Return the (X, Y) coordinate for the center point of the cell that contains the specified text.  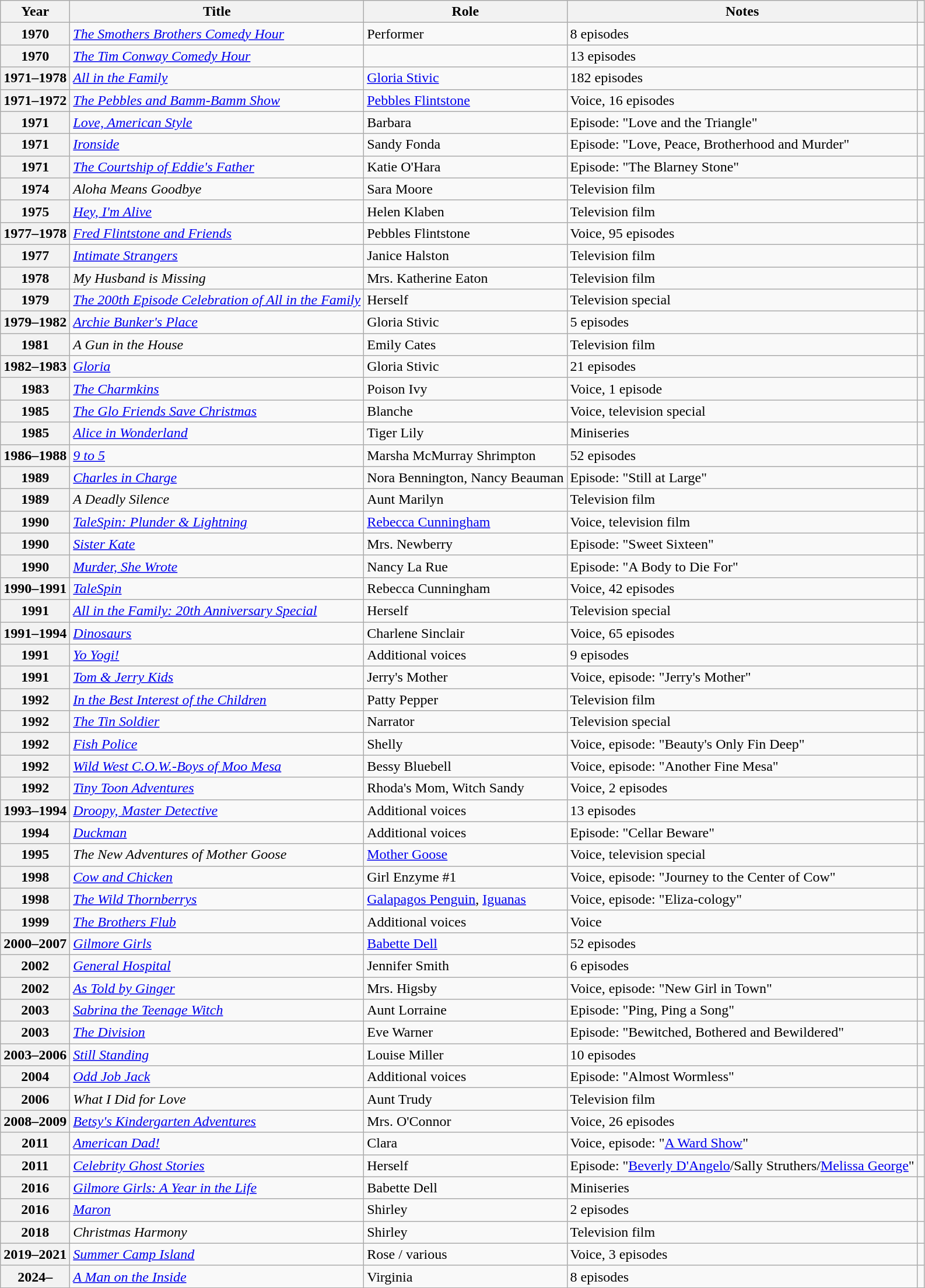
1994 (35, 833)
Jennifer Smith (465, 966)
Janice Halston (465, 255)
Poison Ivy (465, 389)
Sabrina the Teenage Witch (217, 1010)
Voice, 95 episodes (742, 233)
1975 (35, 211)
Jerry's Mother (465, 678)
2000–2007 (35, 943)
Yo Yogi! (217, 655)
Cow and Chicken (217, 877)
1981 (35, 345)
Aunt Lorraine (465, 1010)
Virginia (465, 1276)
Rose / various (465, 1254)
Eve Warner (465, 1033)
Still Standing (217, 1055)
1982–1983 (35, 367)
Episode: "Sweet Sixteen" (742, 544)
2018 (35, 1232)
1993–1994 (35, 810)
In the Best Interest of the Children (217, 700)
2019–2021 (35, 1254)
Celebrity Ghost Stories (217, 1166)
Girl Enzyme #1 (465, 877)
Episode: "Bewitched, Bothered and Bewildered" (742, 1033)
Katie O'Hara (465, 167)
The Charmkins (217, 389)
Helen Klaben (465, 211)
Role (465, 12)
Voice, 42 episodes (742, 588)
Episode: "Almost Wormless" (742, 1077)
Fish Police (217, 744)
Dinosaurs (217, 633)
10 episodes (742, 1055)
Murder, She Wrote (217, 566)
The New Adventures of Mother Goose (217, 855)
1986–1988 (35, 455)
Love, American Style (217, 122)
Sister Kate (217, 544)
Clara (465, 1143)
2004 (35, 1077)
Charles in Charge (217, 478)
182 episodes (742, 78)
Voice, 65 episodes (742, 633)
6 episodes (742, 966)
Bessy Bluebell (465, 766)
21 episodes (742, 367)
The Smothers Brothers Comedy Hour (217, 34)
Voice, episode: "A Ward Show" (742, 1143)
Odd Job Jack (217, 1077)
Patty Pepper (465, 700)
1974 (35, 189)
As Told by Ginger (217, 988)
Mother Goose (465, 855)
Tiny Toon Adventures (217, 788)
A Deadly Silence (217, 500)
2 episodes (742, 1210)
TaleSpin (217, 588)
The 200th Episode Celebration of All in the Family (217, 300)
Notes (742, 12)
Tom & Jerry Kids (217, 678)
Mrs. O'Connor (465, 1121)
Mrs. Higsby (465, 988)
Summer Camp Island (217, 1254)
Sara Moore (465, 189)
9 episodes (742, 655)
Gloria (217, 367)
Maron (217, 1210)
Episode: "Love, Peace, Brotherhood and Murder" (742, 145)
1971–1972 (35, 100)
2003–2006 (35, 1055)
Title (217, 12)
The Tim Conway Comedy Hour (217, 56)
Galapagos Penguin, Iguanas (465, 899)
TaleSpin: Plunder & Lightning (217, 522)
Episode: "Cellar Beware" (742, 833)
Voice, episode: "Eliza-cology" (742, 899)
Aloha Means Goodbye (217, 189)
1971–1978 (35, 78)
1991–1994 (35, 633)
Voice, television film (742, 522)
Duckman (217, 833)
All in the Family (217, 78)
Wild West C.O.W.-Boys of Moo Mesa (217, 766)
Voice (742, 921)
Hey, I'm Alive (217, 211)
General Hospital (217, 966)
The Pebbles and Bamm-Bamm Show (217, 100)
5 episodes (742, 322)
Marsha McMurray Shrimpton (465, 455)
Betsy's Kindergarten Adventures (217, 1121)
2024– (35, 1276)
Fred Flintstone and Friends (217, 233)
What I Did for Love (217, 1099)
Performer (465, 34)
Aunt Trudy (465, 1099)
Tiger Lily (465, 433)
Episode: "Still at Large" (742, 478)
Christmas Harmony (217, 1232)
1983 (35, 389)
Narrator (465, 722)
Barbara (465, 122)
Louise Miller (465, 1055)
Sandy Fonda (465, 145)
American Dad! (217, 1143)
Episode: "Love and the Triangle" (742, 122)
Droopy, Master Detective (217, 810)
Voice, episode: "New Girl in Town" (742, 988)
Voice, 1 episode (742, 389)
1979 (35, 300)
Voice, 26 episodes (742, 1121)
1978 (35, 278)
Nancy La Rue (465, 566)
Episode: "Beverly D'Angelo/Sally Struthers/Melissa George" (742, 1166)
Emily Cates (465, 345)
The Glo Friends Save Christmas (217, 411)
9 to 5 (217, 455)
Mrs. Katherine Eaton (465, 278)
Nora Bennington, Nancy Beauman (465, 478)
Episode: "Ping, Ping a Song" (742, 1010)
Intimate Strangers (217, 255)
Archie Bunker's Place (217, 322)
Voice, episode: "Beauty's Only Fin Deep" (742, 744)
The Wild Thornberrys (217, 899)
Blanche (465, 411)
A Gun in the House (217, 345)
1995 (35, 855)
The Courtship of Eddie's Father (217, 167)
Episode: "The Blarney Stone" (742, 167)
Voice, episode: "Another Fine Mesa" (742, 766)
Year (35, 12)
Charlene Sinclair (465, 633)
1990–1991 (35, 588)
Voice, 2 episodes (742, 788)
A Man on the Inside (217, 1276)
My Husband is Missing (217, 278)
Rhoda's Mom, Witch Sandy (465, 788)
1979–1982 (35, 322)
1977 (35, 255)
Episode: "A Body to Die For" (742, 566)
Ironside (217, 145)
Voice, episode: "Jerry's Mother" (742, 678)
Alice in Wonderland (217, 433)
2006 (35, 1099)
The Brothers Flub (217, 921)
The Division (217, 1033)
Voice, episode: "Journey to the Center of Cow" (742, 877)
Gilmore Girls: A Year in the Life (217, 1188)
1999 (35, 921)
Gilmore Girls (217, 943)
1977–1978 (35, 233)
Mrs. Newberry (465, 544)
2008–2009 (35, 1121)
The Tin Soldier (217, 722)
All in the Family: 20th Anniversary Special (217, 610)
Voice, 3 episodes (742, 1254)
Aunt Marilyn (465, 500)
Voice, 16 episodes (742, 100)
Shelly (465, 744)
